Detect which cell encompasses the target text, then output its [x, y] center coordinate. 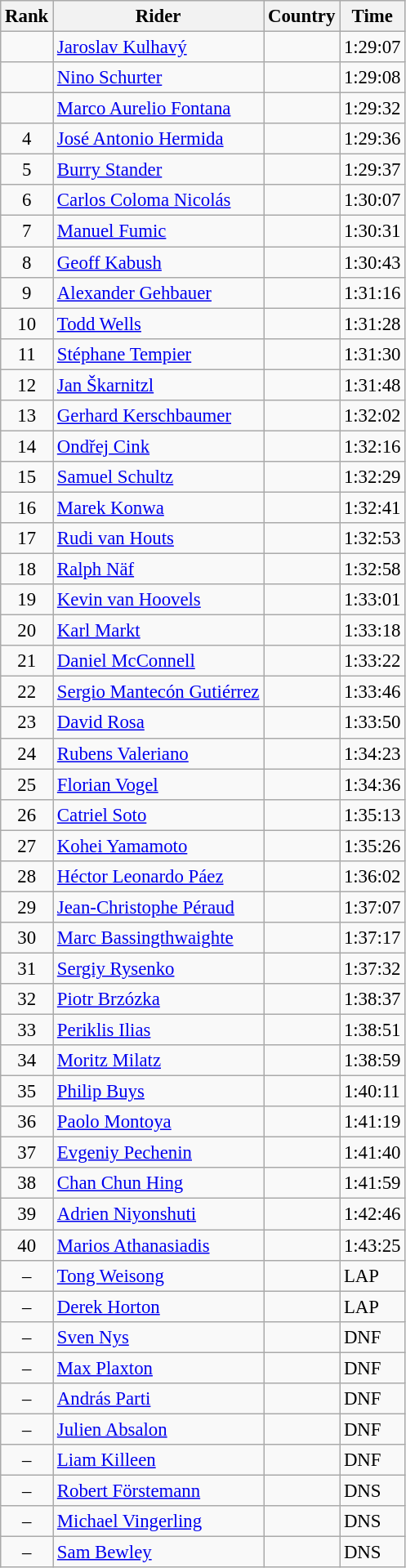
1:35:26 [373, 846]
32 [27, 999]
27 [27, 846]
Daniel McConnell [158, 661]
1:41:59 [373, 1184]
1:43:25 [373, 1245]
14 [27, 446]
Gerhard Kerschbaumer [158, 416]
Kohei Yamamoto [158, 846]
Piotr Brzózka [158, 999]
Nino Schurter [158, 78]
Samuel Schultz [158, 477]
Florian Vogel [158, 784]
Sven Nys [158, 1337]
Ondřej Cink [158, 446]
17 [27, 538]
1:42:46 [373, 1214]
Marc Bassingthwaighte [158, 938]
1:33:46 [373, 692]
1:35:13 [373, 815]
Carlos Coloma Nicolás [158, 200]
1:31:28 [373, 324]
4 [27, 139]
José Antonio Hermida [158, 139]
Country [302, 16]
Jan Škarnitzl [158, 385]
Evgeniy Pechenin [158, 1153]
David Rosa [158, 723]
1:33:50 [373, 723]
Sergio Mantecón Gutiérrez [158, 692]
Alexander Gehbauer [158, 293]
1:33:01 [373, 600]
16 [27, 507]
33 [27, 1030]
15 [27, 477]
Jaroslav Kulhavý [158, 47]
37 [27, 1153]
1:31:48 [373, 385]
1:37:32 [373, 968]
Chan Chun Hing [158, 1184]
6 [27, 200]
1:30:31 [373, 231]
1:30:43 [373, 262]
1:31:30 [373, 354]
Sergiy Rysenko [158, 968]
Karl Markt [158, 631]
1:34:23 [373, 753]
20 [27, 631]
1:30:07 [373, 200]
Todd Wells [158, 324]
1:33:18 [373, 631]
1:29:37 [373, 170]
Rider [158, 16]
Julien Absalon [158, 1429]
29 [27, 907]
Time [373, 16]
Ralph Näf [158, 570]
11 [27, 354]
1:34:36 [373, 784]
31 [27, 968]
Michael Vingerling [158, 1521]
8 [27, 262]
1:32:41 [373, 507]
1:32:16 [373, 446]
12 [27, 385]
1:31:16 [373, 293]
Paolo Montoya [158, 1122]
1:29:07 [373, 47]
21 [27, 661]
5 [27, 170]
1:32:02 [373, 416]
Rudi van Houts [158, 538]
1:32:58 [373, 570]
Derek Horton [158, 1307]
Robert Förstemann [158, 1490]
Sam Bewley [158, 1552]
1:41:19 [373, 1122]
Max Plaxton [158, 1368]
9 [27, 293]
1:29:36 [373, 139]
19 [27, 600]
Periklis Ilias [158, 1030]
Marco Aurelio Fontana [158, 109]
10 [27, 324]
1:32:53 [373, 538]
23 [27, 723]
28 [27, 877]
18 [27, 570]
1:41:40 [373, 1153]
1:29:08 [373, 78]
1:36:02 [373, 877]
Manuel Fumic [158, 231]
Kevin van Hoovels [158, 600]
Philip Buys [158, 1092]
36 [27, 1122]
Adrien Niyonshuti [158, 1214]
Rubens Valeriano [158, 753]
25 [27, 784]
Jean-Christophe Péraud [158, 907]
7 [27, 231]
1:37:17 [373, 938]
35 [27, 1092]
1:40:11 [373, 1092]
Héctor Leonardo Páez [158, 877]
András Parti [158, 1399]
1:33:22 [373, 661]
Rank [27, 16]
Stéphane Tempier [158, 354]
Catriel Soto [158, 815]
1:38:51 [373, 1030]
24 [27, 753]
1:38:59 [373, 1061]
Burry Stander [158, 170]
1:29:32 [373, 109]
40 [27, 1245]
26 [27, 815]
30 [27, 938]
1:32:29 [373, 477]
1:38:37 [373, 999]
Geoff Kabush [158, 262]
Liam Killeen [158, 1460]
39 [27, 1214]
34 [27, 1061]
22 [27, 692]
Marios Athanasiadis [158, 1245]
Marek Konwa [158, 507]
1:37:07 [373, 907]
Moritz Milatz [158, 1061]
13 [27, 416]
Tong Weisong [158, 1275]
38 [27, 1184]
